Find where the given text appears and provide that cell's center as (X, Y) coordinate. 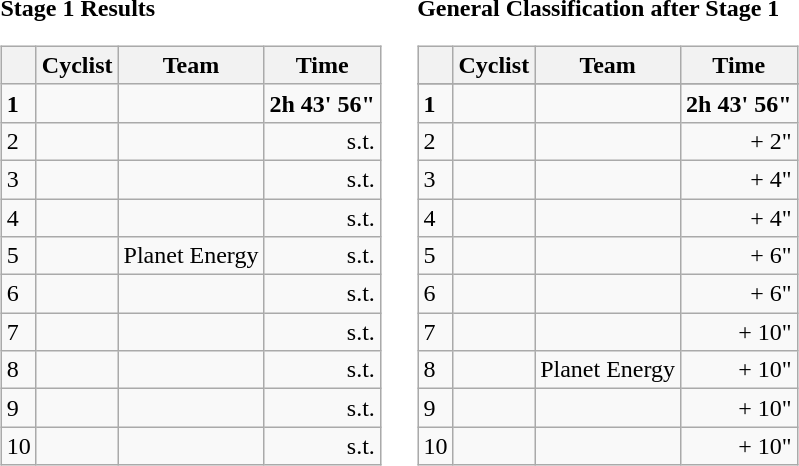
+ 2" (739, 141)
